Identify which cell holds the provided text, then report its [X, Y] central coordinate. 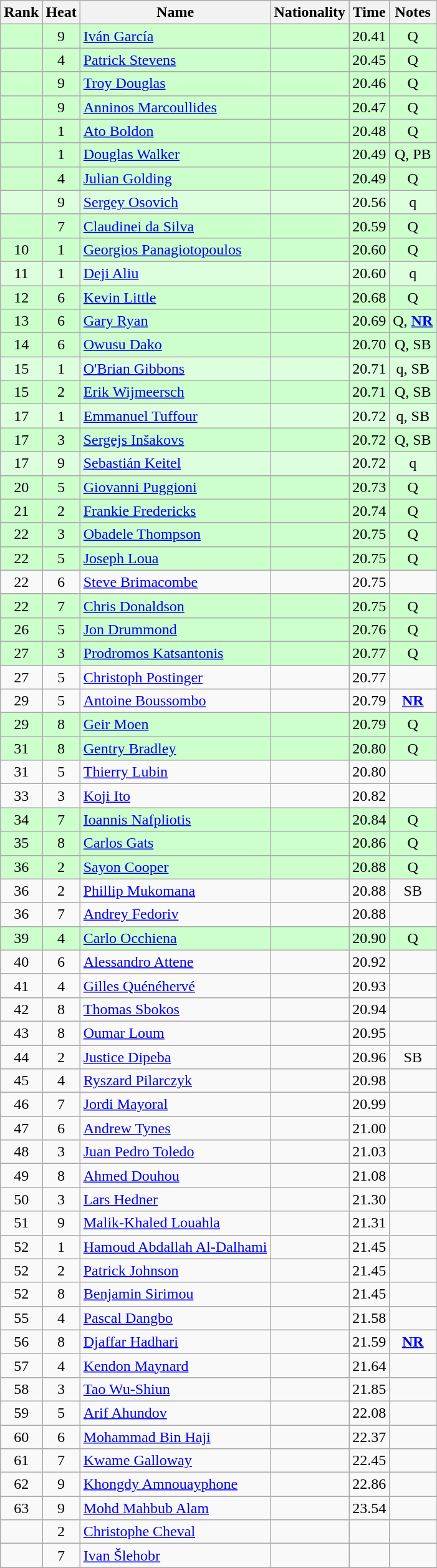
Heat [61, 12]
Lars Hedner [175, 1199]
Pascal Dangbo [175, 1318]
55 [21, 1318]
23.54 [369, 1508]
Name [175, 12]
O'Brian Gibbons [175, 369]
Gilles Quénéhervé [175, 985]
20.86 [369, 843]
Ivan Šlehobr [175, 1556]
21.31 [369, 1223]
13 [21, 321]
Khongdy Amnouayphone [175, 1484]
47 [21, 1128]
20.99 [369, 1105]
Gentry Bradley [175, 748]
Ryszard Pilarczyk [175, 1081]
58 [21, 1389]
20.95 [369, 1033]
57 [21, 1365]
Julian Golding [175, 178]
62 [21, 1484]
Juan Pedro Toledo [175, 1152]
50 [21, 1199]
Jon Drummond [175, 629]
21.03 [369, 1152]
Koji Ito [175, 796]
Ato Boldon [175, 131]
20.73 [369, 487]
11 [21, 273]
56 [21, 1342]
45 [21, 1081]
Obadele Thompson [175, 535]
21.08 [369, 1176]
Douglas Walker [175, 155]
20.41 [369, 36]
21 [21, 511]
Anninos Marcoullides [175, 107]
Erik Wijmeersch [175, 392]
Chris Donaldson [175, 606]
61 [21, 1461]
20.45 [369, 60]
Q, PB [413, 155]
Claudinei da Silva [175, 226]
22.45 [369, 1461]
Tao Wu-Shiun [175, 1389]
Notes [413, 12]
35 [21, 843]
22.37 [369, 1436]
Sebastián Keitel [175, 463]
Q, NR [413, 321]
Carlo Occhiena [175, 938]
Deji Aliu [175, 273]
20.46 [369, 84]
20.90 [369, 938]
Time [369, 12]
21.00 [369, 1128]
Troy Douglas [175, 84]
63 [21, 1508]
Phillip Mukomana [175, 891]
60 [21, 1436]
Christophe Cheval [175, 1532]
Justice Dipeba [175, 1057]
21.85 [369, 1389]
Joseph Loua [175, 558]
Antoine Boussombo [175, 701]
Rank [21, 12]
Malik-Khaled Louahla [175, 1223]
21.30 [369, 1199]
Ahmed Douhou [175, 1176]
Gary Ryan [175, 321]
22.08 [369, 1413]
51 [21, 1223]
39 [21, 938]
20.56 [369, 202]
Kwame Galloway [175, 1461]
20.92 [369, 962]
20.96 [369, 1057]
33 [21, 796]
Ioannis Nafpliotis [175, 820]
46 [21, 1105]
43 [21, 1033]
20.84 [369, 820]
10 [21, 249]
Sergejs Inšakovs [175, 440]
Arif Ahundov [175, 1413]
21.59 [369, 1342]
42 [21, 1009]
Djaffar Hadhari [175, 1342]
Oumar Loum [175, 1033]
Patrick Johnson [175, 1270]
Steve Brimacombe [175, 582]
Andrew Tynes [175, 1128]
44 [21, 1057]
Andrey Fedoriv [175, 914]
Jordi Mayoral [175, 1105]
21.64 [369, 1365]
26 [21, 629]
Benjamin Sirimou [175, 1294]
Iván García [175, 36]
Patrick Stevens [175, 60]
41 [21, 985]
Frankie Fredericks [175, 511]
Nationality [310, 12]
Emmanuel Tuffour [175, 416]
34 [21, 820]
20.93 [369, 985]
Christoph Postinger [175, 677]
20.82 [369, 796]
Thierry Lubin [175, 772]
20.94 [369, 1009]
20.68 [369, 298]
12 [21, 298]
Giovanni Puggioni [175, 487]
21.58 [369, 1318]
40 [21, 962]
Kendon Maynard [175, 1365]
20.70 [369, 345]
20.76 [369, 629]
14 [21, 345]
Thomas Sbokos [175, 1009]
Sergey Osovich [175, 202]
Sayon Cooper [175, 867]
49 [21, 1176]
20.98 [369, 1081]
20.59 [369, 226]
Mohd Mahbub Alam [175, 1508]
59 [21, 1413]
Hamoud Abdallah Al-Dalhami [175, 1247]
Owusu Dako [175, 345]
Geir Moen [175, 725]
20.47 [369, 107]
Mohammad Bin Haji [175, 1436]
Alessandro Attene [175, 962]
20.69 [369, 321]
22.86 [369, 1484]
Prodromos Katsantonis [175, 653]
20.48 [369, 131]
Carlos Gats [175, 843]
48 [21, 1152]
Kevin Little [175, 298]
20 [21, 487]
Georgios Panagiotopoulos [175, 249]
20.74 [369, 511]
